Determine the [X, Y] coordinate at the center of the cell enclosing the given text.  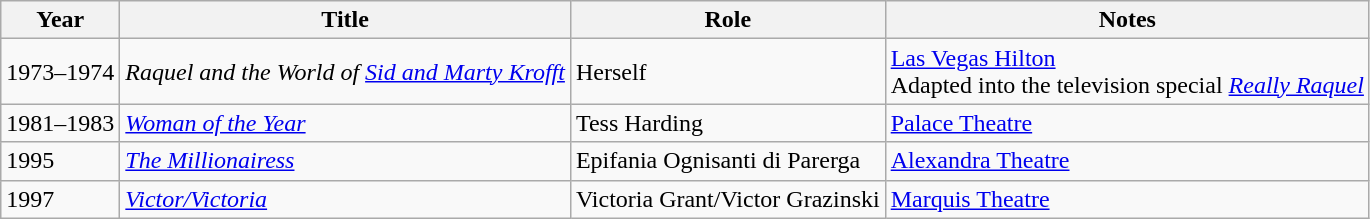
Year [60, 20]
Notes [1127, 20]
Epifania Ognisanti di Parerga [728, 161]
Marquis Theatre [1127, 199]
1997 [60, 199]
Las Vegas HiltonAdapted into the television special Really Raquel [1127, 72]
Victor/Victoria [346, 199]
Title [346, 20]
Alexandra Theatre [1127, 161]
1981–1983 [60, 123]
Herself [728, 72]
Woman of the Year [346, 123]
1973–1974 [60, 72]
Victoria Grant/Victor Grazinski [728, 199]
Tess Harding [728, 123]
The Millionairess [346, 161]
1995 [60, 161]
Raquel and the World of Sid and Marty Krofft [346, 72]
Palace Theatre [1127, 123]
Role [728, 20]
